Provide the [x, y] coordinate of the cell's center where the given text is located.  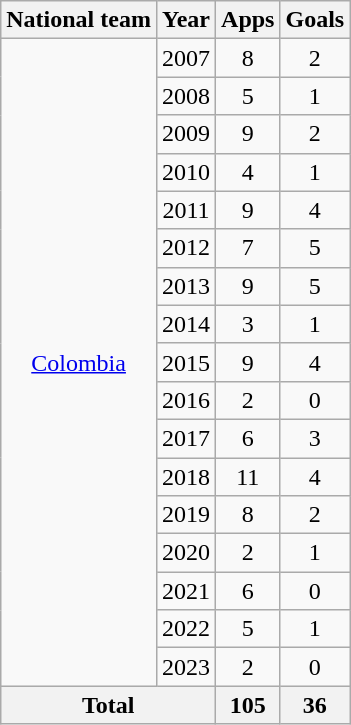
11 [248, 477]
2011 [186, 210]
Total [108, 705]
National team [79, 20]
105 [248, 705]
2008 [186, 96]
2021 [186, 591]
2007 [186, 58]
2010 [186, 172]
2020 [186, 553]
2016 [186, 400]
Apps [248, 20]
2017 [186, 438]
Year [186, 20]
2009 [186, 134]
2018 [186, 477]
2022 [186, 629]
2019 [186, 515]
2013 [186, 286]
2014 [186, 324]
Goals [315, 20]
2023 [186, 667]
36 [315, 705]
2012 [186, 248]
7 [248, 248]
2015 [186, 362]
Colombia [79, 362]
